Determine the [X, Y] coordinate at the center of the cell enclosing the given text.  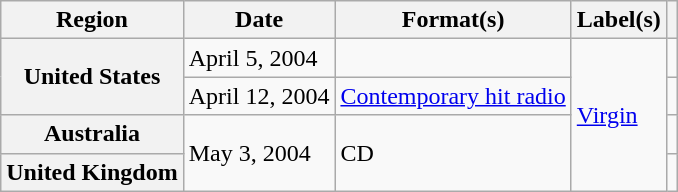
Australia [92, 134]
Label(s) [618, 20]
Format(s) [453, 20]
Region [92, 20]
Date [259, 20]
Virgin [618, 115]
Contemporary hit radio [453, 96]
CD [453, 153]
April 12, 2004 [259, 96]
May 3, 2004 [259, 153]
April 5, 2004 [259, 58]
United States [92, 77]
United Kingdom [92, 172]
